Return [X, Y] of the center of cell containing provided text 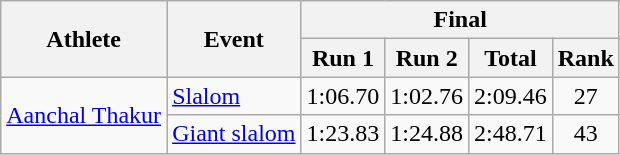
1:06.70 [343, 96]
1:02.76 [427, 96]
Aanchal Thakur [84, 115]
Run 2 [427, 58]
2:09.46 [511, 96]
Final [460, 20]
Total [511, 58]
Athlete [84, 39]
Run 1 [343, 58]
Event [234, 39]
1:24.88 [427, 134]
Rank [586, 58]
Giant slalom [234, 134]
Slalom [234, 96]
27 [586, 96]
43 [586, 134]
2:48.71 [511, 134]
1:23.83 [343, 134]
